For the text-containing cell, return its midpoint in (X, Y) coordinate format. 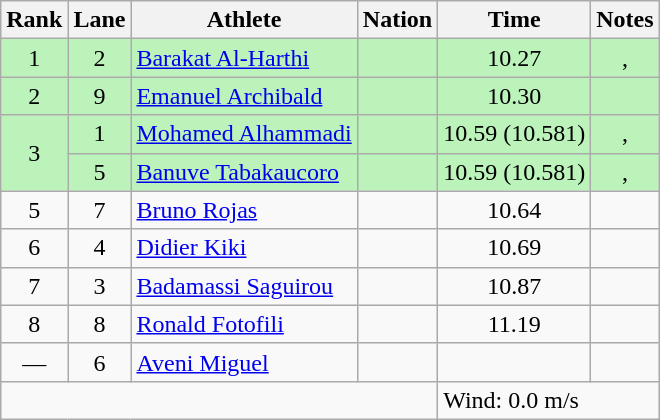
Wind: 0.0 m/s (548, 400)
Ronald Fotofili (244, 324)
9 (100, 96)
Time (514, 20)
Barakat Al-Harthi (244, 58)
10.30 (514, 96)
4 (100, 248)
Emanuel Archibald (244, 96)
Lane (100, 20)
11.19 (514, 324)
Didier Kiki (244, 248)
Banuve Tabakaucoro (244, 172)
10.87 (514, 286)
10.69 (514, 248)
Rank (34, 20)
Bruno Rojas (244, 210)
Athlete (244, 20)
10.64 (514, 210)
Aveni Miguel (244, 362)
— (34, 362)
Mohamed Alhammadi (244, 134)
Nation (397, 20)
10.27 (514, 58)
Badamassi Saguirou (244, 286)
Notes (625, 20)
